Identify which cell holds the provided text, then report its (x, y) central coordinate. 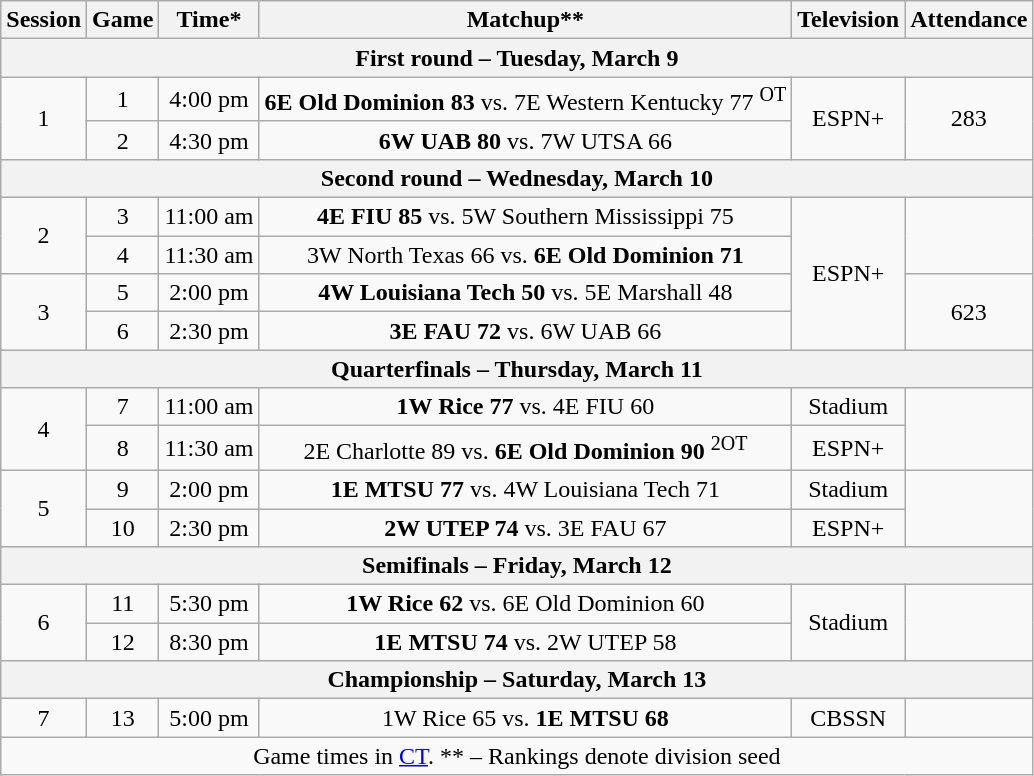
2W UTEP 74 vs. 3E FAU 67 (526, 528)
1E MTSU 74 vs. 2W UTEP 58 (526, 642)
1W Rice 62 vs. 6E Old Dominion 60 (526, 604)
1W Rice 65 vs. 1E MTSU 68 (526, 718)
Attendance (969, 20)
623 (969, 312)
3W North Texas 66 vs. 6E Old Dominion 71 (526, 255)
4:30 pm (209, 140)
283 (969, 118)
Championship – Saturday, March 13 (517, 680)
13 (123, 718)
4W Louisiana Tech 50 vs. 5E Marshall 48 (526, 293)
3E FAU 72 vs. 6W UAB 66 (526, 331)
9 (123, 489)
6W UAB 80 vs. 7W UTSA 66 (526, 140)
8 (123, 448)
1W Rice 77 vs. 4E FIU 60 (526, 407)
Matchup** (526, 20)
4:00 pm (209, 100)
5:30 pm (209, 604)
2E Charlotte 89 vs. 6E Old Dominion 90 2OT (526, 448)
8:30 pm (209, 642)
Time* (209, 20)
Session (44, 20)
11 (123, 604)
4E FIU 85 vs. 5W Southern Mississippi 75 (526, 217)
First round – Tuesday, March 9 (517, 58)
Television (848, 20)
Game times in CT. ** – Rankings denote division seed (517, 756)
CBSSN (848, 718)
1E MTSU 77 vs. 4W Louisiana Tech 71 (526, 489)
Semifinals – Friday, March 12 (517, 566)
Second round – Wednesday, March 10 (517, 178)
6E Old Dominion 83 vs. 7E Western Kentucky 77 OT (526, 100)
12 (123, 642)
5:00 pm (209, 718)
Game (123, 20)
10 (123, 528)
Quarterfinals – Thursday, March 11 (517, 369)
